Return the (x, y) coordinate for the center point of the cell that contains the specified text.  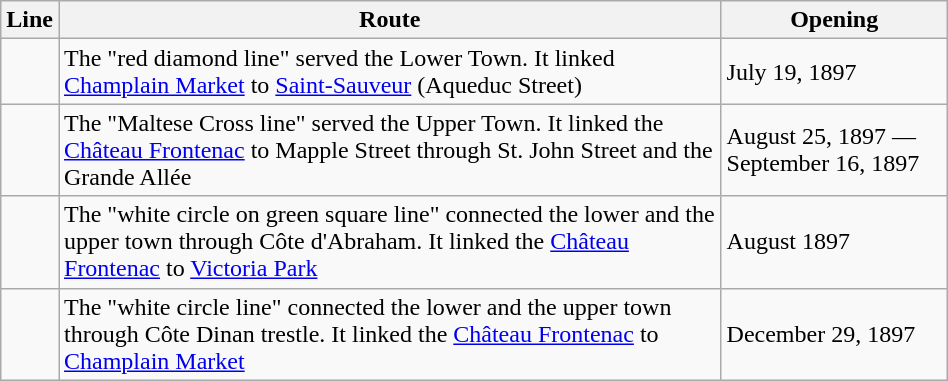
The "Maltese Cross line" served the Upper Town. It linked the Château Frontenac to Mapple Street through St. John Street and the Grande Allée (390, 150)
July 19, 1897 (834, 72)
Route (390, 20)
The "red diamond line" served the Lower Town. It linked Champlain Market to Saint-Sauveur (Aqueduc Street) (390, 72)
Line (30, 20)
Opening (834, 20)
August 25, 1897 — September 16, 1897 (834, 150)
The "white circle line" connected the lower and the upper town through Côte Dinan trestle. It linked the Château Frontenac to Champlain Market (390, 334)
December 29, 1897 (834, 334)
August 1897 (834, 242)
